Return [x, y] of the center of cell containing provided text 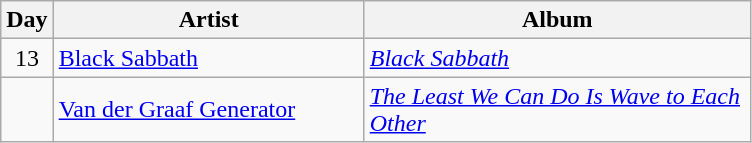
Day [27, 20]
13 [27, 58]
Artist [208, 20]
Van der Graaf Generator [208, 110]
Album [557, 20]
The Least We Can Do Is Wave to Each Other [557, 110]
